From the cell containing the given text, extract its center point as (x, y) coordinate. 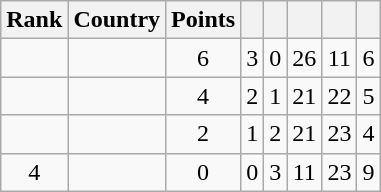
5 (368, 96)
22 (340, 96)
Country (117, 20)
Rank (34, 20)
Points (204, 20)
9 (368, 172)
26 (304, 58)
